Determine the [X, Y] coordinate at the center of the cell enclosing the given text.  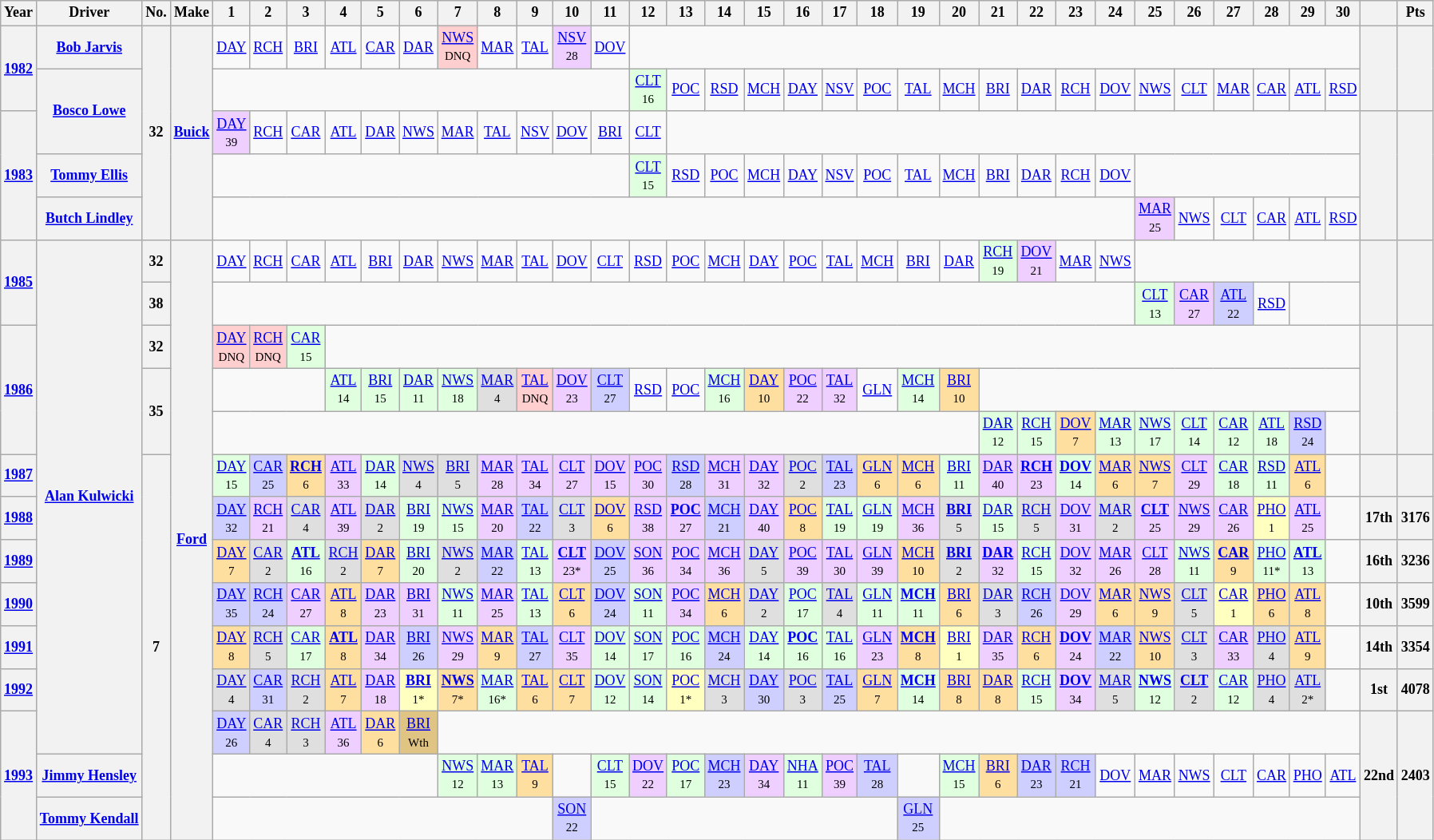
DAY30 [764, 690]
DOV21 [1036, 261]
DAR34 [380, 647]
2 [268, 13]
Alan Kulwicki [89, 497]
DAR35 [998, 647]
28 [1272, 13]
CLT23* [572, 561]
3354 [1415, 647]
TAL6 [535, 690]
TAL4 [840, 604]
NWS17 [1155, 433]
DOV7 [1075, 433]
Bob Jarvis [89, 47]
TAL19 [840, 518]
RSD11 [1272, 476]
DAY35 [232, 604]
NWS7 [1155, 476]
BRI8 [959, 690]
DOV12 [610, 690]
NSV28 [572, 47]
17th [1380, 518]
26 [1194, 13]
SON22 [572, 818]
SON14 [648, 690]
DAY5 [764, 561]
NWSDNQ [458, 47]
11 [610, 13]
20 [959, 13]
NWS10 [1155, 647]
DOV31 [1075, 518]
DAY40 [764, 518]
MCH15 [959, 775]
GLN19 [877, 518]
CLT6 [572, 604]
DOV29 [1075, 604]
DOV6 [610, 518]
21 [998, 13]
PHO6 [1272, 604]
GLN11 [877, 604]
POC3 [802, 690]
25 [1155, 13]
2403 [1415, 776]
DAY39 [232, 133]
BRI15 [380, 390]
3 [307, 13]
SON17 [648, 647]
DAR11 [418, 390]
MAR26 [1115, 561]
CAR15 [307, 347]
TAL22 [535, 518]
CAR25 [268, 476]
CLT5 [1194, 604]
BRI2 [959, 561]
1982 [19, 69]
38 [156, 304]
24 [1115, 13]
TAL27 [535, 647]
4078 [1415, 690]
30 [1343, 13]
MCH10 [918, 561]
Ford [192, 540]
9 [535, 13]
MCH3 [724, 690]
CAR9 [1234, 561]
4 [343, 13]
CLT16 [648, 90]
POC8 [802, 518]
TAL34 [535, 476]
1992 [19, 690]
MCH31 [724, 476]
1986 [19, 390]
Bosco Lowe [89, 112]
DAR7 [380, 561]
12 [648, 13]
CLT28 [1155, 561]
MCH11 [918, 604]
MAR28 [497, 476]
TALDNQ [535, 390]
GLN23 [877, 647]
GLN7 [877, 690]
CAR1 [1234, 604]
ATL18 [1272, 433]
16th [1380, 561]
GLN39 [877, 561]
TAL28 [877, 775]
BRIWth [418, 733]
1st [1380, 690]
5 [380, 13]
14 [724, 13]
DAR3 [998, 604]
CAR26 [1234, 518]
Year [19, 13]
Make [192, 13]
Tommy Ellis [89, 176]
DAR14 [380, 476]
DAY15 [232, 476]
CAR18 [1234, 476]
MAR2 [1115, 518]
DAY14 [764, 647]
SON36 [648, 561]
BRI1* [418, 690]
POC30 [648, 476]
ATL22 [1234, 304]
POC1* [685, 690]
BRI11 [959, 476]
SON11 [648, 604]
NWS2 [458, 561]
CLT7 [572, 690]
DOV15 [610, 476]
ATL2* [1308, 690]
NWS4 [418, 476]
6 [418, 13]
GLN25 [918, 818]
TAL16 [840, 647]
16 [802, 13]
DAR12 [998, 433]
DAY34 [764, 775]
MCH21 [724, 518]
CLT14 [1194, 433]
RCH3 [307, 733]
ATL16 [307, 561]
1983 [19, 176]
CLT35 [572, 647]
10th [1380, 604]
DAY2 [764, 604]
PHO1 [1272, 518]
DAR8 [998, 690]
10 [572, 13]
CLT2 [1194, 690]
ATL13 [1308, 561]
14th [1380, 647]
RCH19 [998, 261]
CLT25 [1155, 518]
BRI26 [418, 647]
DAY4 [232, 690]
23 [1075, 13]
RSD28 [685, 476]
MAR16* [497, 690]
1993 [19, 776]
ATL25 [1308, 518]
15 [764, 13]
TAL9 [535, 775]
TAL25 [840, 690]
27 [1234, 13]
CAR33 [1234, 647]
DAR18 [380, 690]
NWS18 [458, 390]
RSD38 [648, 518]
DOV25 [610, 561]
DOV23 [572, 390]
MCH8 [918, 647]
CAR2 [268, 561]
35 [156, 410]
POC22 [802, 390]
RSD24 [1308, 433]
NWS9 [1155, 604]
RCHDNQ [268, 347]
BRI20 [418, 561]
GLN [877, 390]
RCH23 [1036, 476]
Driver [89, 13]
NHA11 [802, 775]
DAYDNQ [232, 347]
ATL14 [343, 390]
TAL23 [840, 476]
13 [685, 13]
MAR20 [497, 518]
DAR2 [380, 518]
1 [232, 13]
ATL36 [343, 733]
RCH26 [1036, 604]
POC27 [685, 518]
8 [497, 13]
No. [156, 13]
ATL9 [1308, 647]
3599 [1415, 604]
3236 [1415, 561]
ATL33 [343, 476]
DAR32 [998, 561]
1991 [19, 647]
DOV34 [1075, 690]
BRI31 [418, 604]
DOV32 [1075, 561]
1989 [19, 561]
BRI1 [959, 647]
MAR5 [1115, 690]
DOV22 [648, 775]
DAY7 [232, 561]
DAR40 [998, 476]
1990 [19, 604]
RCH24 [268, 604]
PHO11* [1272, 561]
Butch Lindley [89, 219]
17 [840, 13]
DAR15 [998, 518]
BRI10 [959, 390]
ATL6 [1308, 476]
19 [918, 13]
DAY8 [232, 647]
MCH24 [724, 647]
NWS7* [458, 690]
18 [877, 13]
22 [1036, 13]
Jimmy Hensley [89, 775]
DAY26 [232, 733]
1987 [19, 476]
PHO [1308, 775]
GLN6 [877, 476]
TAL30 [840, 561]
MAR9 [497, 647]
Tommy Kendall [89, 818]
ATL7 [343, 690]
MCH23 [724, 775]
3176 [1415, 518]
MCH16 [724, 390]
DAY10 [764, 390]
NWS15 [458, 518]
CLT29 [1194, 476]
BRI19 [418, 518]
22nd [1380, 776]
Pts [1415, 13]
DAR6 [380, 733]
MAR4 [497, 390]
CLT13 [1155, 304]
CAR31 [268, 690]
1985 [19, 283]
POC2 [802, 476]
Buick [192, 133]
TAL32 [840, 390]
29 [1308, 13]
CAR17 [307, 647]
ATL39 [343, 518]
1988 [19, 518]
